For the text-containing cell, return its midpoint in (x, y) coordinate format. 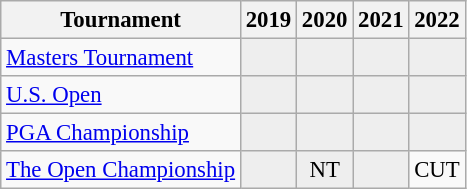
NT (325, 170)
PGA Championship (121, 133)
The Open Championship (121, 170)
Masters Tournament (121, 58)
2022 (437, 20)
Tournament (121, 20)
U.S. Open (121, 95)
2021 (381, 20)
2020 (325, 20)
CUT (437, 170)
2019 (268, 20)
